From the cell containing the given text, extract its center point as (X, Y) coordinate. 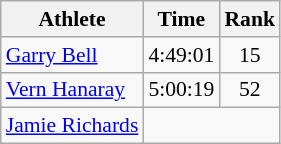
Jamie Richards (72, 126)
Vern Hanaray (72, 90)
Garry Bell (72, 55)
Rank (250, 19)
Time (181, 19)
52 (250, 90)
15 (250, 55)
5:00:19 (181, 90)
Athlete (72, 19)
4:49:01 (181, 55)
